Locate the cell with the specified text and output its (X, Y) center coordinate. 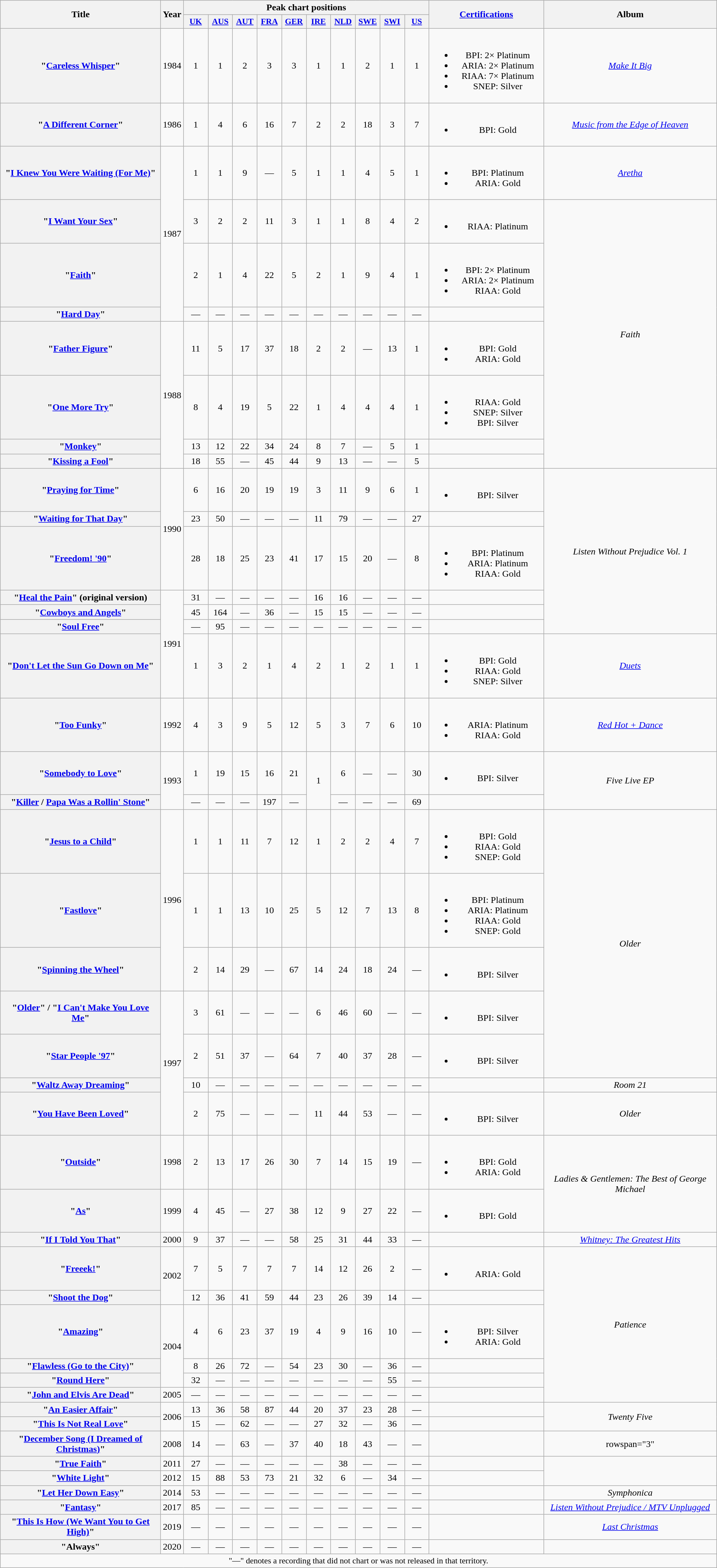
2014 (172, 1493)
2020 (172, 1547)
"Spinning the Wheel" (80, 970)
Peak chart positions (306, 8)
"Fantasy" (80, 1507)
"Somebody to Love" (80, 773)
"I Want Your Sex" (80, 221)
1986 (172, 124)
60 (368, 1012)
"True Faith" (80, 1463)
"Flawless (Go to the City)" (80, 1366)
72 (245, 1366)
"An Easier Affair" (80, 1409)
2005 (172, 1395)
"Let Her Down Easy" (80, 1493)
1997 (172, 1063)
"Waltz Away Dreaming" (80, 1085)
"Father Figure" (80, 348)
"Always" (80, 1547)
"Older" / "I Can't Make You Love Me" (80, 1012)
"Amazing" (80, 1331)
"Star People '97" (80, 1056)
"Monkey" (80, 446)
85 (196, 1507)
95 (220, 626)
Make It Big (630, 65)
1993 (172, 780)
1999 (172, 1211)
Twenty Five (630, 1417)
"Hard Day" (80, 314)
197 (269, 802)
Album (630, 15)
Patience (630, 1324)
"I Knew You Were Waiting (For Me)" (80, 173)
63 (245, 1444)
"Jesus to a Child" (80, 842)
AUT (245, 22)
1987 (172, 234)
"Cowboys and Angels" (80, 612)
"Too Funky" (80, 724)
"Killer / Papa Was a Rollin' Stone" (80, 802)
Symphonica (630, 1493)
"Praying for Time" (80, 490)
75 (220, 1113)
BPI: GoldRIAA: GoldSNEP: Gold (486, 842)
"Outside" (80, 1162)
29 (245, 970)
RIAA: Platinum (486, 221)
62 (245, 1424)
2004 (172, 1346)
BPI: PlatinumARIA: Gold (486, 173)
59 (269, 1297)
Aretha (630, 173)
UK (196, 22)
Music from the Edge of Heaven (630, 124)
ARIA: PlatinumRIAA: Gold (486, 724)
"Waiting for That Day" (80, 519)
"December Song (I Dreamed of Christmas)" (80, 1444)
1991 (172, 644)
"White Light" (80, 1478)
61 (220, 1012)
rowspan="3" (630, 1444)
US (417, 22)
Duets (630, 665)
2000 (172, 1239)
"Round Here" (80, 1380)
"Faith" (80, 275)
"Kissing a Fool" (80, 461)
Red Hot + Dance (630, 724)
"Careless Whisper" (80, 65)
87 (269, 1409)
"Freeek!" (80, 1268)
BPI: PlatinumARIA: PlatinumRIAA: GoldSNEP: Gold (486, 911)
BPI: GoldRIAA: GoldSNEP: Silver (486, 665)
Room 21 (630, 1085)
Year (172, 15)
IRE (319, 22)
Whitney: The Greatest Hits (630, 1239)
Title (80, 15)
BPI: PlatinumARIA: PlatinumRIAA: Gold (486, 558)
43 (368, 1444)
AUS (220, 22)
2012 (172, 1478)
2006 (172, 1417)
Last Christmas (630, 1527)
"Don't Let the Sun Go Down on Me" (80, 665)
"This Is How (We Want You to Get High)" (80, 1527)
BPI: 2× PlatinumARIA: 2× PlatinumRIAA: 7× PlatinumSNEP: Silver (486, 65)
FRA (269, 22)
51 (220, 1056)
SWE (368, 22)
GER (294, 22)
BPI: 2× PlatinumARIA: 2× PlatinumRIAA: Gold (486, 275)
Listen Without Prejudice / MTV Unplugged (630, 1507)
Listen Without Prejudice Vol. 1 (630, 551)
Faith (630, 334)
2011 (172, 1463)
Certifications (486, 15)
2017 (172, 1507)
1990 (172, 529)
"One More Try" (80, 407)
"A Different Corner" (80, 124)
BPI: SilverARIA: Gold (486, 1331)
1996 (172, 900)
"This Is Not Real Love" (80, 1424)
1992 (172, 724)
2002 (172, 1276)
"Heal the Pain" (original version) (80, 597)
2008 (172, 1444)
88 (220, 1478)
ARIA: Gold (486, 1268)
1998 (172, 1162)
"John and Elvis Are Dead" (80, 1395)
"Fastlove" (80, 911)
73 (269, 1478)
"Freedom! '90" (80, 558)
67 (294, 970)
"—" denotes a recording that did not chart or was not released in that territory. (358, 1561)
"You Have Been Loved" (80, 1113)
33 (392, 1239)
50 (220, 519)
79 (343, 519)
NLD (343, 22)
46 (343, 1012)
Five Live EP (630, 780)
Ladies & Gentlemen: The Best of George Michael (630, 1184)
"If I Told You That" (80, 1239)
"As" (80, 1211)
39 (368, 1297)
"Soul Free" (80, 626)
164 (220, 612)
2019 (172, 1527)
64 (294, 1056)
69 (417, 802)
SWI (392, 22)
"Shoot the Dog" (80, 1297)
RIAA: GoldSNEP: SilverBPI: Silver (486, 407)
54 (294, 1366)
1988 (172, 395)
1984 (172, 65)
